Provide the [x, y] coordinate of the cell's center where the given text is located.  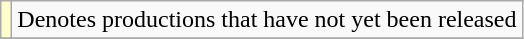
Denotes productions that have not yet been released [267, 20]
